Detect which cell encompasses the target text, then output its (X, Y) center coordinate. 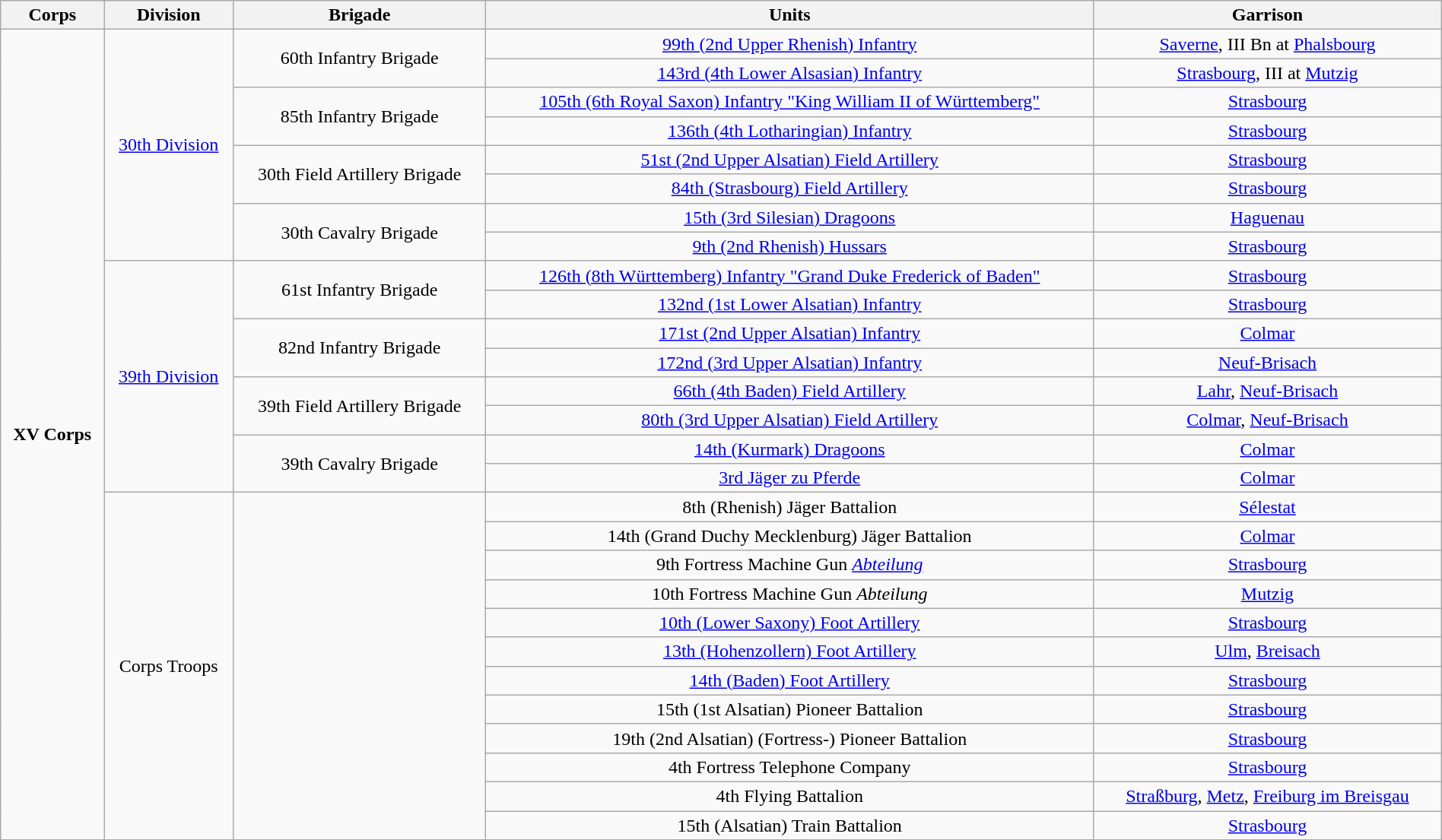
126th (8th Württemberg) Infantry "Grand Duke Frederick of Baden" (789, 275)
172nd (3rd Upper Alsatian) Infantry (789, 363)
30th Division (169, 145)
Garrison (1268, 15)
Neuf-Brisach (1268, 363)
Lahr, Neuf-Brisach (1268, 391)
Strasbourg, III at Mutzig (1268, 73)
10th (Lower Saxony) Foot Artillery (789, 623)
39th Division (169, 376)
Division (169, 15)
80th (3rd Upper Alsatian) Field Artillery (789, 420)
171st (2nd Upper Alsatian) Infantry (789, 333)
136th (4th Lotharingian) Infantry (789, 131)
66th (4th Baden) Field Artillery (789, 391)
Corps (52, 15)
15th (3rd Silesian) Dragoons (789, 217)
4th Flying Battalion (789, 796)
15th (1st Alsatian) Pioneer Battalion (789, 709)
10th Fortress Machine Gun Abteilung (789, 594)
15th (Alsatian) Train Battalion (789, 825)
Units (789, 15)
30th Cavalry Brigade (360, 232)
Mutzig (1268, 594)
99th (2nd Upper Rhenish) Infantry (789, 44)
Ulm, Breisach (1268, 651)
Haguenau (1268, 217)
39th Cavalry Brigade (360, 464)
61st Infantry Brigade (360, 290)
143rd (4th Lower Alsasian) Infantry (789, 73)
60th Infantry Brigade (360, 59)
51st (2nd Upper Alsatian) Field Artillery (789, 160)
Straßburg, Metz, Freiburg im Breisgau (1268, 796)
85th Infantry Brigade (360, 116)
Sélestat (1268, 507)
XV Corps (52, 435)
19th (2nd Alsatian) (Fortress-) Pioneer Battalion (789, 738)
14th (Grand Duchy Mecklenburg) Jäger Battalion (789, 536)
Saverne, III Bn at Phalsbourg (1268, 44)
82nd Infantry Brigade (360, 347)
30th Field Artillery Brigade (360, 174)
14th (Baden) Foot Artillery (789, 680)
9th Fortress Machine Gun Abteilung (789, 565)
4th Fortress Telephone Company (789, 767)
3rd Jäger zu Pferde (789, 478)
13th (Hohenzollern) Foot Artillery (789, 651)
39th Field Artillery Brigade (360, 406)
84th (Strasbourg) Field Artillery (789, 189)
8th (Rhenish) Jäger Battalion (789, 507)
Brigade (360, 15)
9th (2nd Rhenish) Hussars (789, 246)
132nd (1st Lower Alsatian) Infantry (789, 304)
105th (6th Royal Saxon) Infantry "King William II of Württemberg" (789, 102)
14th (Kurmark) Dragoons (789, 449)
Colmar, Neuf-Brisach (1268, 420)
Corps Troops (169, 666)
